Detect which cell encompasses the target text, then output its [x, y] center coordinate. 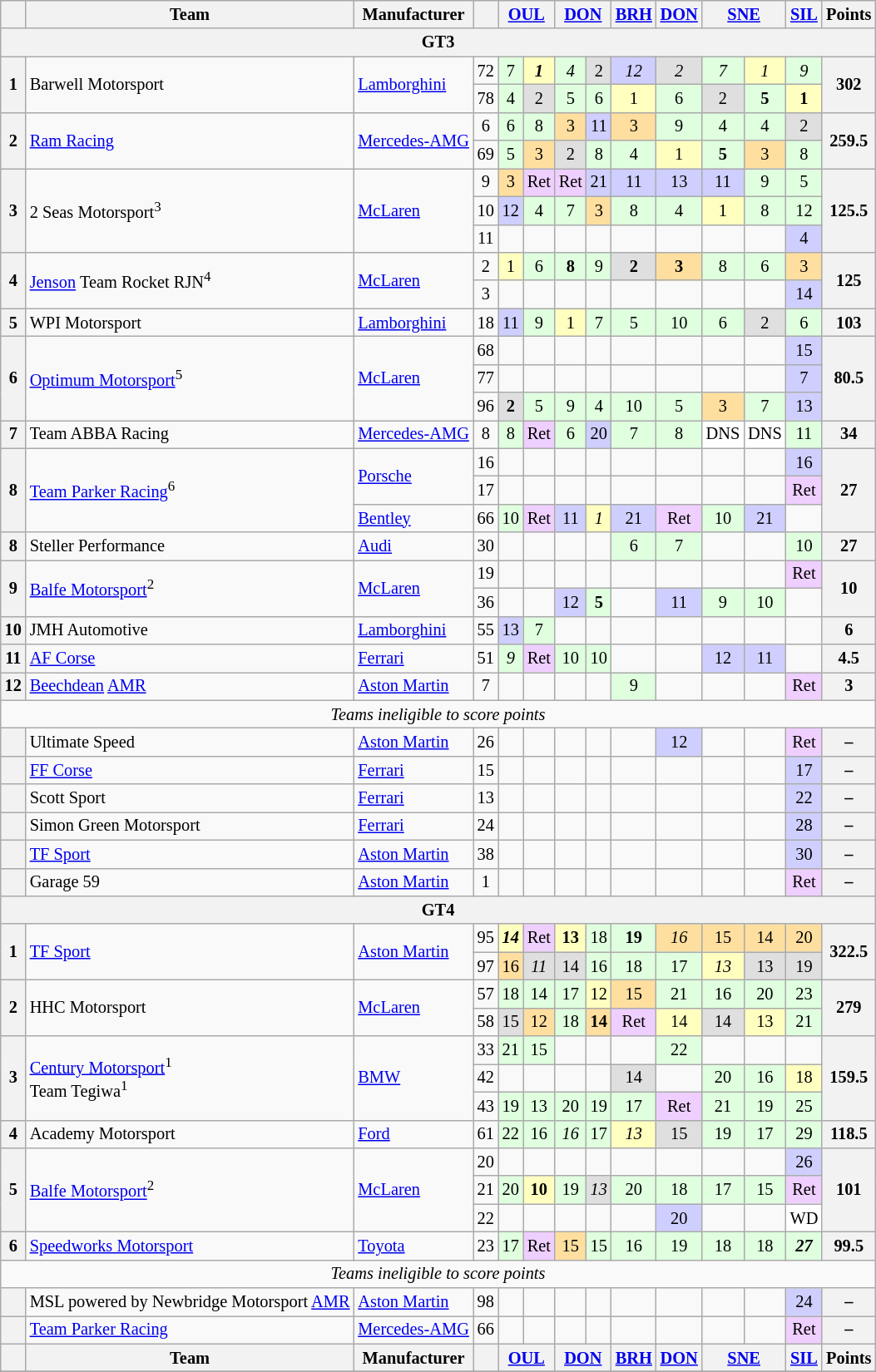
Team Parker Racing6 [190, 491]
58 [486, 1022]
302 [849, 85]
95 [486, 938]
Ford [413, 1134]
97 [486, 966]
BMW [413, 1078]
25 [804, 1106]
29 [804, 1134]
AF Corse [190, 658]
33 [486, 1050]
WD [804, 1218]
Optimum Motorsport5 [190, 378]
Academy Motorsport [190, 1134]
69 [486, 155]
GT4 [438, 910]
HHC Motorsport [190, 1008]
4.5 [849, 658]
Team Parker Racing [190, 1330]
Speedworks Motorsport [190, 1246]
2 Seas Motorsport3 [190, 210]
68 [486, 350]
Audi [413, 546]
36 [486, 602]
159.5 [849, 1078]
Toyota [413, 1246]
96 [486, 407]
42 [486, 1078]
Ram Racing [190, 140]
57 [486, 994]
38 [486, 854]
259.5 [849, 140]
Jenson Team Rocket RJN4 [190, 279]
Barwell Motorsport [190, 85]
Century Motorsport1 Team Tegiwa1 [190, 1078]
JMH Automotive [190, 630]
Ultimate Speed [190, 742]
99.5 [849, 1246]
101 [849, 1189]
MSL powered by Newbridge Motorsport AMR [190, 1302]
322.5 [849, 951]
72 [486, 71]
61 [486, 1134]
GT3 [438, 42]
28 [804, 826]
279 [849, 1008]
78 [486, 98]
51 [486, 658]
FF Corse [190, 770]
103 [849, 323]
Simon Green Motorsport [190, 826]
Scott Sport [190, 798]
43 [486, 1106]
77 [486, 378]
Porsche [413, 476]
Garage 59 [190, 882]
Bentley [413, 518]
Steller Performance [190, 546]
34 [849, 434]
WPI Motorsport [190, 323]
80.5 [849, 378]
98 [486, 1302]
Beechdean AMR [190, 686]
125.5 [849, 210]
118.5 [849, 1134]
125 [849, 279]
Team ABBA Racing [190, 434]
55 [486, 630]
